Return (x, y) of the center of cell containing provided text 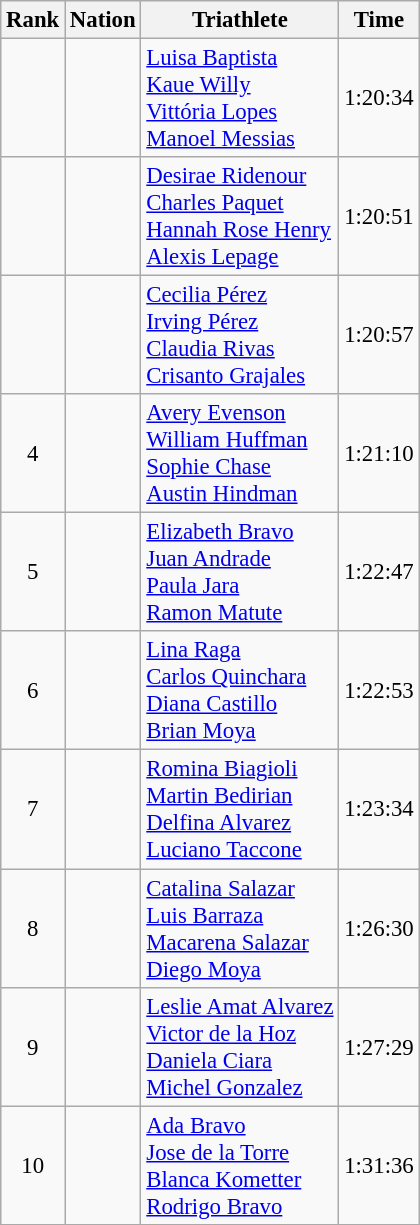
Romina Biagioli Martin BedirianDelfina AlvarezLuciano Taccone (240, 810)
1:20:51 (379, 216)
7 (33, 810)
1:23:34 (379, 810)
Time (379, 20)
1:20:57 (379, 336)
Lina Raga Carlos QuincharaDiana CastilloBrian Moya (240, 692)
Cecilia Pérez Irving PérezClaudia RivasCrisanto Grajales (240, 336)
1:21:10 (379, 454)
1:31:36 (379, 1166)
Triathlete (240, 20)
10 (33, 1166)
1:20:34 (379, 98)
9 (33, 1046)
5 (33, 572)
Nation (103, 20)
Luisa Baptista Kaue WillyVittória LopesManoel Messias (240, 98)
Elizabeth Bravo Juan AndradePaula JaraRamon Matute (240, 572)
8 (33, 928)
1:27:29 (379, 1046)
Leslie Amat Alvarez Victor de la HozDaniela CiaraMichel Gonzalez (240, 1046)
Avery Evenson William HuffmanSophie ChaseAustin Hindman (240, 454)
Ada Bravo Jose de la TorreBlanca KometterRodrigo Bravo (240, 1166)
6 (33, 692)
1:22:53 (379, 692)
Desirae Ridenour Charles PaquetHannah Rose HenryAlexis Lepage (240, 216)
Catalina Salazar Luis BarrazaMacarena SalazarDiego Moya (240, 928)
1:26:30 (379, 928)
4 (33, 454)
1:22:47 (379, 572)
Rank (33, 20)
